Provide the (x, y) coordinate of the cell's center where the given text is located.  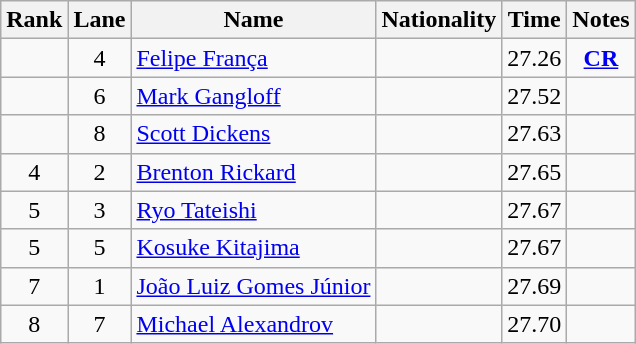
Name (254, 20)
27.70 (534, 324)
27.52 (534, 96)
3 (100, 210)
Scott Dickens (254, 134)
Nationality (439, 20)
27.69 (534, 286)
Felipe França (254, 58)
Ryo Tateishi (254, 210)
CR (601, 58)
João Luiz Gomes Júnior (254, 286)
Time (534, 20)
1 (100, 286)
Lane (100, 20)
Notes (601, 20)
Brenton Rickard (254, 172)
Kosuke Kitajima (254, 248)
Michael Alexandrov (254, 324)
27.65 (534, 172)
27.26 (534, 58)
2 (100, 172)
Mark Gangloff (254, 96)
6 (100, 96)
Rank (34, 20)
27.63 (534, 134)
